Locate the cell with the specified text and output its [x, y] center coordinate. 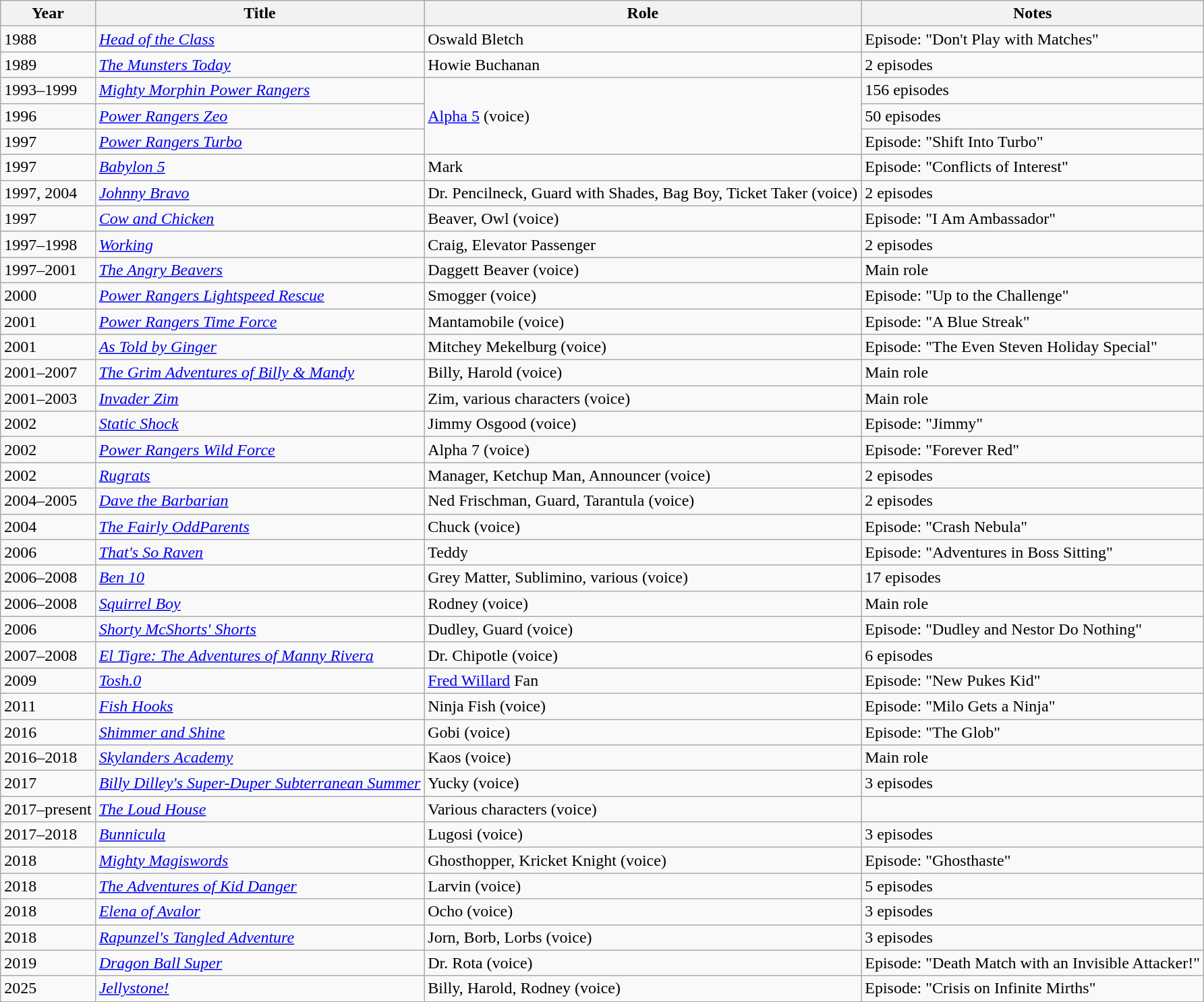
Episode: "Milo Gets a Ninja" [1033, 706]
The Loud House [260, 809]
Billy, Harold (voice) [643, 373]
Episode: "Don't Play with Matches" [1033, 39]
Episode: "Death Match with an Invisible Attacker!" [1033, 963]
Episode: "Adventures in Boss Sitting" [1033, 552]
Episode: "Conflicts of Interest" [1033, 167]
Various characters (voice) [643, 809]
Episode: "New Pukes Kid" [1033, 680]
Head of the Class [260, 39]
Tosh.0 [260, 680]
Manager, Ketchup Man, Announcer (voice) [643, 475]
2011 [48, 706]
Dr. Rota (voice) [643, 963]
Squirrel Boy [260, 603]
2017–2018 [48, 835]
Rodney (voice) [643, 603]
50 episodes [1033, 116]
Episode: "Crash Nebula" [1033, 527]
Yucky (voice) [643, 784]
1988 [48, 39]
Jorn, Borb, Lorbs (voice) [643, 937]
2007–2008 [48, 655]
The Munsters Today [260, 65]
Static Shock [260, 424]
Jimmy Osgood (voice) [643, 424]
Alpha 7 (voice) [643, 450]
Episode: "A Blue Streak" [1033, 322]
Power Rangers Zeo [260, 116]
Year [48, 13]
Gobi (voice) [643, 732]
Ghosthopper, Kricket Knight (voice) [643, 860]
Ben 10 [260, 578]
Shorty McShorts' Shorts [260, 629]
Title [260, 13]
Chuck (voice) [643, 527]
Dudley, Guard (voice) [643, 629]
2016–2018 [48, 758]
2004 [48, 527]
El Tigre: The Adventures of Manny Rivera [260, 655]
5 episodes [1033, 886]
Episode: "Forever Red" [1033, 450]
Episode: "The Glob" [1033, 732]
Shimmer and Shine [260, 732]
Larvin (voice) [643, 886]
1993–1999 [48, 90]
That's So Raven [260, 552]
Skylanders Academy [260, 758]
Dr. Pencilneck, Guard with Shades, Bag Boy, Ticket Taker (voice) [643, 193]
Ninja Fish (voice) [643, 706]
1996 [48, 116]
2009 [48, 680]
Rugrats [260, 475]
Lugosi (voice) [643, 835]
Episode: "The Even Steven Holiday Special" [1033, 347]
Power Rangers Turbo [260, 142]
Dragon Ball Super [260, 963]
2019 [48, 963]
Fred Willard Fan [643, 680]
Notes [1033, 13]
Cow and Chicken [260, 218]
156 episodes [1033, 90]
Mighty Morphin Power Rangers [260, 90]
Role [643, 13]
Billy Dilley's Super-Duper Subterranean Summer [260, 784]
Craig, Elevator Passenger [643, 244]
Episode: "I Am Ambassador" [1033, 218]
Smogger (voice) [643, 295]
2016 [48, 732]
Mantamobile (voice) [643, 322]
Power Rangers Wild Force [260, 450]
Invader Zim [260, 399]
Billy, Harold, Rodney (voice) [643, 989]
Kaos (voice) [643, 758]
6 episodes [1033, 655]
Zim, various characters (voice) [643, 399]
Episode: "Dudley and Nestor Do Nothing" [1033, 629]
Dr. Chipotle (voice) [643, 655]
1989 [48, 65]
Fish Hooks [260, 706]
Elena of Avalor [260, 912]
Power Rangers Lightspeed Rescue [260, 295]
Episode: "Ghosthaste" [1033, 860]
1997–2001 [48, 270]
Johnny Bravo [260, 193]
Grey Matter, Sublimino, various (voice) [643, 578]
1997, 2004 [48, 193]
The Fairly OddParents [260, 527]
2017 [48, 784]
Power Rangers Time Force [260, 322]
Beaver, Owl (voice) [643, 218]
Oswald Bletch [643, 39]
Episode: "Up to the Challenge" [1033, 295]
Howie Buchanan [643, 65]
2004–2005 [48, 501]
2000 [48, 295]
Alpha 5 (voice) [643, 116]
Mark [643, 167]
Ned Frischman, Guard, Tarantula (voice) [643, 501]
Teddy [643, 552]
Dave the Barbarian [260, 501]
Babylon 5 [260, 167]
The Grim Adventures of Billy & Mandy [260, 373]
The Angry Beavers [260, 270]
Daggett Beaver (voice) [643, 270]
Episode: "Jimmy" [1033, 424]
Jellystone! [260, 989]
The Adventures of Kid Danger [260, 886]
Ocho (voice) [643, 912]
2001–2003 [48, 399]
Bunnicula [260, 835]
Rapunzel's Tangled Adventure [260, 937]
Mighty Magiswords [260, 860]
As Told by Ginger [260, 347]
Episode: "Shift Into Turbo" [1033, 142]
Mitchey Mekelburg (voice) [643, 347]
1997–1998 [48, 244]
Episode: "Crisis on Infinite Mirths" [1033, 989]
2001–2007 [48, 373]
17 episodes [1033, 578]
2017–present [48, 809]
Working [260, 244]
2025 [48, 989]
